Scan for the cell matching the given text and deliver its [x, y] coordinate at center. 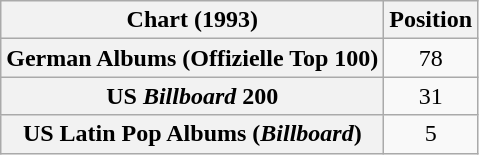
Chart (1993) [192, 20]
US Latin Pop Albums (Billboard) [192, 134]
5 [431, 134]
Position [431, 20]
31 [431, 96]
78 [431, 58]
US Billboard 200 [192, 96]
German Albums (Offizielle Top 100) [192, 58]
